Extract the [X, Y] coordinate from the center of the cell holding the provided text.  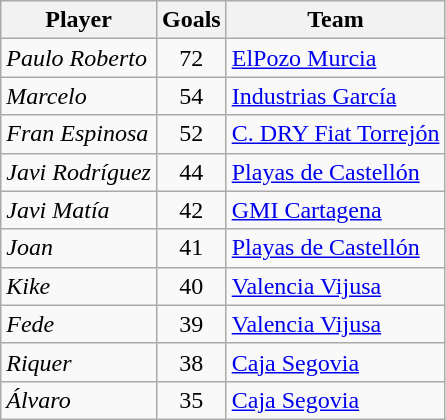
Industrias García [336, 96]
C. DRY Fiat Torrejón [336, 134]
Javi Rodríguez [79, 172]
Kike [79, 286]
35 [191, 400]
39 [191, 324]
ElPozo Murcia [336, 58]
Joan [79, 248]
52 [191, 134]
Javi Matía [79, 210]
GMI Cartagena [336, 210]
38 [191, 362]
54 [191, 96]
Fran Espinosa [79, 134]
42 [191, 210]
Player [79, 20]
40 [191, 286]
Team [336, 20]
Paulo Roberto [79, 58]
72 [191, 58]
Álvaro [79, 400]
Riquer [79, 362]
41 [191, 248]
44 [191, 172]
Fede [79, 324]
Goals [191, 20]
Marcelo [79, 96]
